Pinpoint the cell where the given text exists, returning its (X, Y) midpoint coordinate. 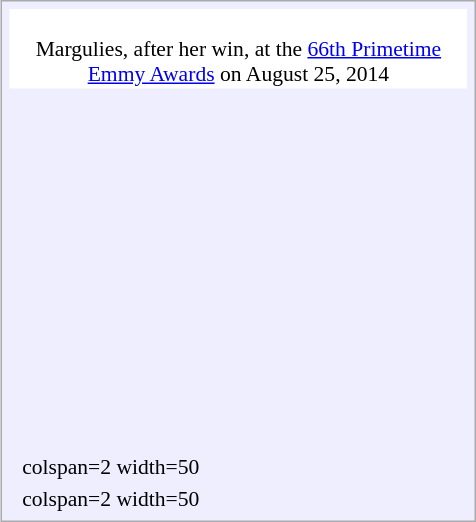
Margulies, after her win, at the 66th Primetime Emmy Awards on August 25, 2014 (239, 49)
